Scan for the cell matching the given text and deliver its (X, Y) coordinate at center. 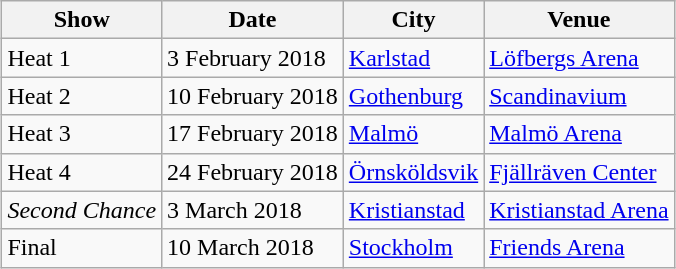
3 March 2018 (253, 210)
Löfbergs Arena (579, 58)
Gothenburg (413, 96)
Friends Arena (579, 248)
Kristianstad Arena (579, 210)
10 March 2018 (253, 248)
Kristianstad (413, 210)
Malmö (413, 134)
Date (253, 20)
Malmö Arena (579, 134)
10 February 2018 (253, 96)
3 February 2018 (253, 58)
Scandinavium (579, 96)
Fjällräven Center (579, 172)
Örnsköldsvik (413, 172)
Show (82, 20)
Final (82, 248)
17 February 2018 (253, 134)
Heat 1 (82, 58)
Heat 2 (82, 96)
Second Chance (82, 210)
Karlstad (413, 58)
Heat 3 (82, 134)
Venue (579, 20)
City (413, 20)
Heat 4 (82, 172)
Stockholm (413, 248)
24 February 2018 (253, 172)
